Return (x, y) of the center of cell containing provided text 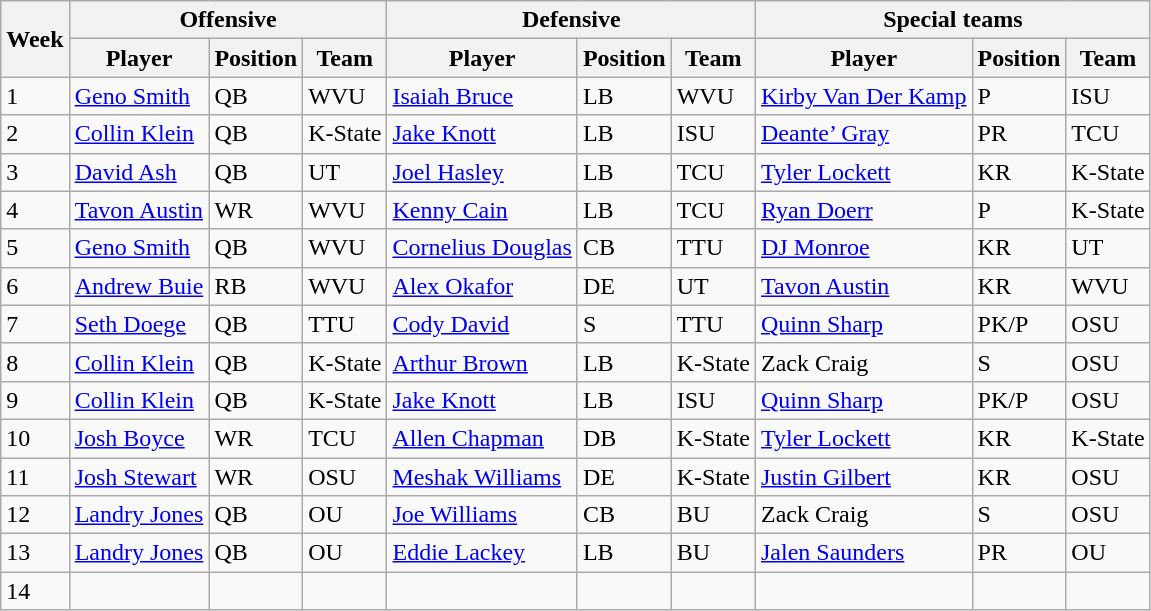
7 (35, 324)
Cornelius Douglas (482, 248)
Joe Williams (482, 515)
11 (35, 477)
Cody David (482, 324)
Eddie Lackey (482, 553)
4 (35, 210)
Jalen Saunders (864, 553)
10 (35, 438)
Alex Okafor (482, 286)
Week (35, 39)
13 (35, 553)
1 (35, 96)
Joel Hasley (482, 172)
2 (35, 134)
8 (35, 362)
Ryan Doerr (864, 210)
Special teams (952, 20)
5 (35, 248)
6 (35, 286)
Kenny Cain (482, 210)
Andrew Buie (139, 286)
Arthur Brown (482, 362)
DB (624, 438)
12 (35, 515)
Allen Chapman (482, 438)
9 (35, 400)
14 (35, 591)
RB (256, 286)
Deante’ Gray (864, 134)
Offensive (228, 20)
Meshak Williams (482, 477)
DJ Monroe (864, 248)
Isaiah Bruce (482, 96)
3 (35, 172)
Kirby Van Der Kamp (864, 96)
Justin Gilbert (864, 477)
Seth Doege (139, 324)
Josh Stewart (139, 477)
David Ash (139, 172)
Defensive (572, 20)
Josh Boyce (139, 438)
